For the text-containing cell, return its midpoint in [x, y] coordinate format. 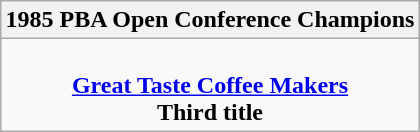
Great Taste Coffee Makers Third title [210, 85]
1985 PBA Open Conference Champions [210, 20]
